Locate the cell with the specified text and output its (x, y) center coordinate. 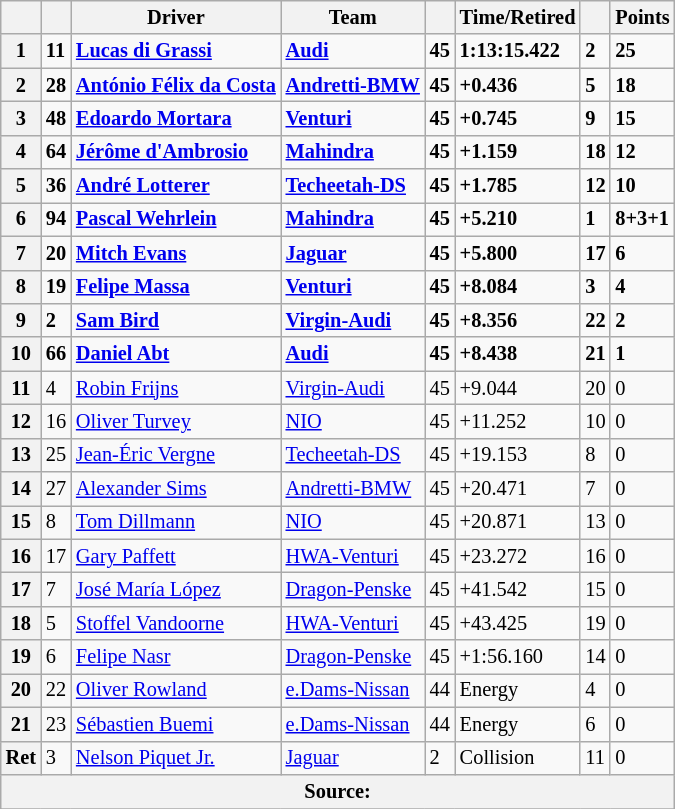
Nelson Piquet Jr. (176, 758)
Oliver Rowland (176, 690)
+1.159 (518, 152)
Lucas di Grassi (176, 51)
Time/Retired (518, 17)
Stoffel Vandoorne (176, 623)
23 (56, 724)
José María López (176, 589)
Mitch Evans (176, 253)
Oliver Turvey (176, 421)
+20.471 (518, 489)
António Félix da Costa (176, 85)
+0.745 (518, 118)
+5.210 (518, 219)
Source: (338, 791)
+8.084 (518, 287)
+9.044 (518, 388)
1:13:15.422 (518, 51)
Alexander Sims (176, 489)
Felipe Nasr (176, 657)
Sam Bird (176, 320)
+1:56.160 (518, 657)
+11.252 (518, 421)
27 (56, 489)
66 (56, 354)
36 (56, 186)
Tom Dillmann (176, 522)
Edoardo Mortara (176, 118)
Robin Frijns (176, 388)
Gary Paffett (176, 556)
Daniel Abt (176, 354)
Points (642, 17)
Jean-Éric Vergne (176, 455)
+19.153 (518, 455)
64 (56, 152)
+5.800 (518, 253)
48 (56, 118)
+1.785 (518, 186)
28 (56, 85)
Collision (518, 758)
André Lotterer (176, 186)
Ret (21, 758)
+23.272 (518, 556)
Felipe Massa (176, 287)
+41.542 (518, 589)
+20.871 (518, 522)
Jérôme d'Ambrosio (176, 152)
Sébastien Buemi (176, 724)
+0.436 (518, 85)
Pascal Wehrlein (176, 219)
8+3+1 (642, 219)
+8.356 (518, 320)
94 (56, 219)
Driver (176, 17)
+43.425 (518, 623)
+8.438 (518, 354)
Team (353, 17)
